Extract the (X, Y) coordinate from the center of the cell holding the provided text.  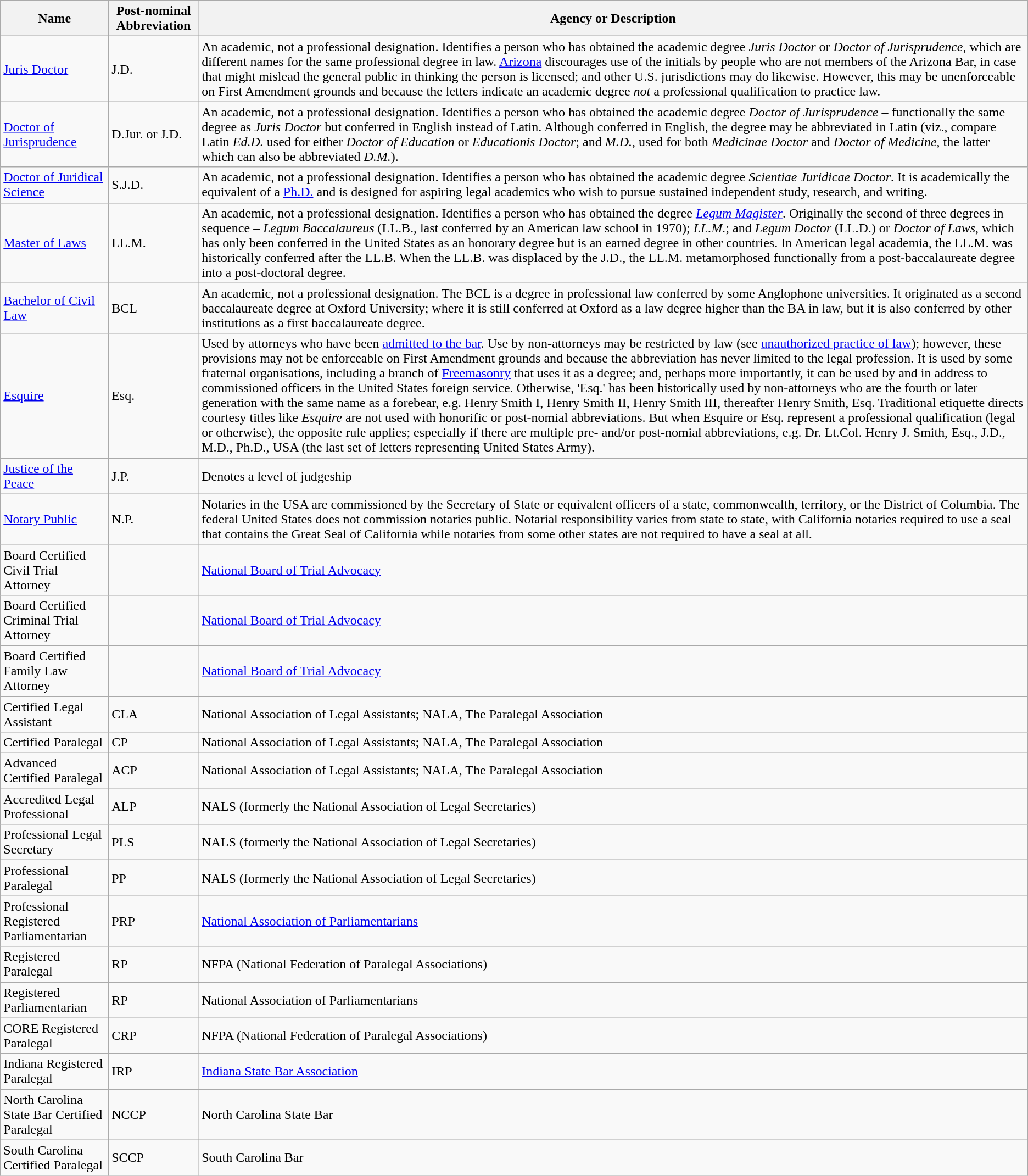
South Carolina Bar (613, 1158)
IRP (154, 1071)
SCCP (154, 1158)
Agency or Description (613, 19)
Master of Laws (55, 243)
J.P. (154, 476)
Name (55, 19)
Esquire (55, 395)
CORE Registered Paralegal (55, 1036)
North Carolina State Bar (613, 1114)
ALP (154, 806)
Justice of the Peace (55, 476)
S.J.D. (154, 185)
Board Certified Family Law Attorney (55, 671)
J.D. (154, 69)
North Carolina State Bar Certified Paralegal (55, 1114)
PLS (154, 843)
NCCP (154, 1114)
PP (154, 878)
Certified Paralegal (55, 743)
PRP (154, 921)
Registered Paralegal (55, 965)
Post-nominal Abbreviation (154, 19)
Professional Legal Secretary (55, 843)
Notary Public (55, 519)
BCL (154, 308)
Board Certified Criminal Trial Attorney (55, 620)
Denotes a level of judgeship (613, 476)
Advanced Certified Paralegal (55, 771)
CP (154, 743)
Professional Paralegal (55, 878)
ACP (154, 771)
CLA (154, 714)
Doctor of Juridical Science (55, 185)
Juris Doctor (55, 69)
CRP (154, 1036)
Accredited Legal Professional (55, 806)
Certified Legal Assistant (55, 714)
Bachelor of Civil Law (55, 308)
N.P. (154, 519)
Professional Registered Parliamentarian (55, 921)
Indiana Registered Paralegal (55, 1071)
D.Jur. or J.D. (154, 134)
Registered Parliamentarian (55, 1000)
Doctor of Jurisprudence (55, 134)
LL.M. (154, 243)
Esq. (154, 395)
South Carolina Certified Paralegal (55, 1158)
Indiana State Bar Association (613, 1071)
Board Certified Civil Trial Attorney (55, 570)
